Locate the cell with the specified text and output its (X, Y) center coordinate. 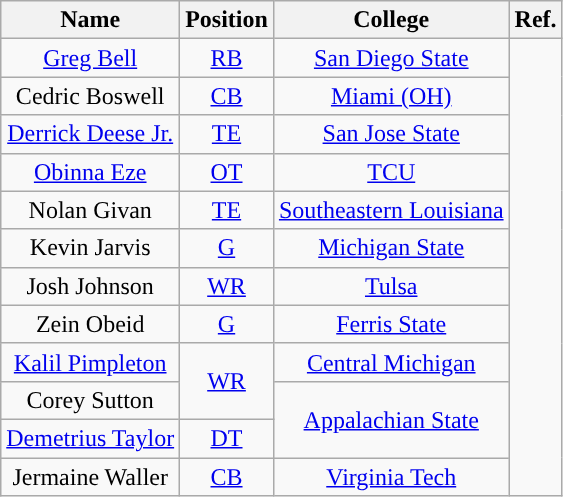
Tulsa (391, 286)
Derrick Deese Jr. (90, 134)
Greg Bell (90, 58)
Demetrius Taylor (90, 438)
Appalachian State (391, 419)
Michigan State (391, 248)
Kalil Pimpleton (90, 362)
DT (227, 438)
OT (227, 172)
TCU (391, 172)
Cedric Boswell (90, 96)
Position (227, 20)
San Jose State (391, 134)
Zein Obeid (90, 324)
Josh Johnson (90, 286)
Name (90, 20)
Corey Sutton (90, 400)
Nolan Givan (90, 210)
Virginia Tech (391, 477)
Miami (OH) (391, 96)
Ref. (536, 20)
College (391, 20)
Southeastern Louisiana (391, 210)
Central Michigan (391, 362)
Obinna Eze (90, 172)
RB (227, 58)
Kevin Jarvis (90, 248)
San Diego State (391, 58)
Jermaine Waller (90, 477)
Ferris State (391, 324)
